Extract the [x, y] coordinate from the center of the cell holding the provided text.  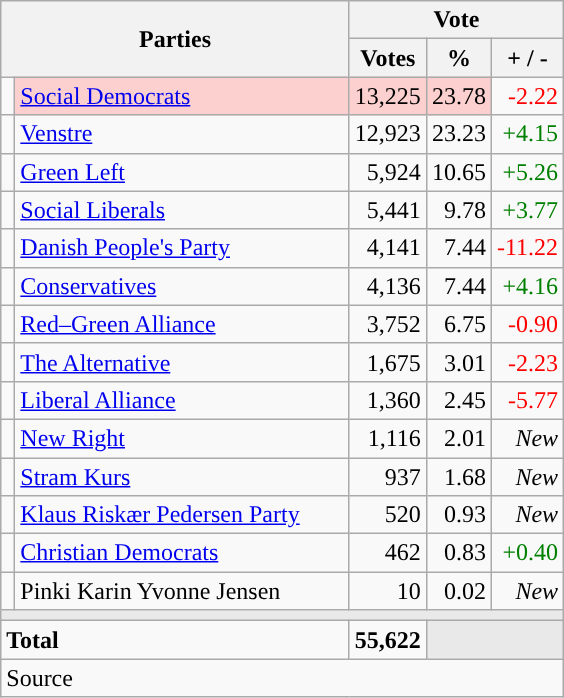
0.93 [458, 515]
0.83 [458, 553]
23.78 [458, 96]
520 [388, 515]
2.01 [458, 438]
462 [388, 553]
Parties [176, 39]
% [458, 58]
4,141 [388, 248]
10 [388, 591]
New Right [182, 438]
23.23 [458, 134]
Danish People's Party [182, 248]
+3.77 [527, 210]
-11.22 [527, 248]
Social Liberals [182, 210]
Source [282, 678]
3,752 [388, 324]
9.78 [458, 210]
Red–Green Alliance [182, 324]
3.01 [458, 362]
Pinki Karin Yvonne Jensen [182, 591]
+5.26 [527, 172]
0.02 [458, 591]
Votes [388, 58]
5,924 [388, 172]
-2.22 [527, 96]
2.45 [458, 400]
13,225 [388, 96]
937 [388, 477]
1,675 [388, 362]
Conservatives [182, 286]
Vote [456, 20]
12,923 [388, 134]
5,441 [388, 210]
Christian Democrats [182, 553]
55,622 [388, 640]
+4.16 [527, 286]
Liberal Alliance [182, 400]
The Alternative [182, 362]
-0.90 [527, 324]
+0.40 [527, 553]
-2.23 [527, 362]
4,136 [388, 286]
1,360 [388, 400]
-5.77 [527, 400]
1.68 [458, 477]
10.65 [458, 172]
Total [176, 640]
+4.15 [527, 134]
6.75 [458, 324]
Social Democrats [182, 96]
Klaus Riskær Pedersen Party [182, 515]
Venstre [182, 134]
Green Left [182, 172]
+ / - [527, 58]
Stram Kurs [182, 477]
1,116 [388, 438]
